Determine the [X, Y] coordinate at the center of the cell enclosing the given text.  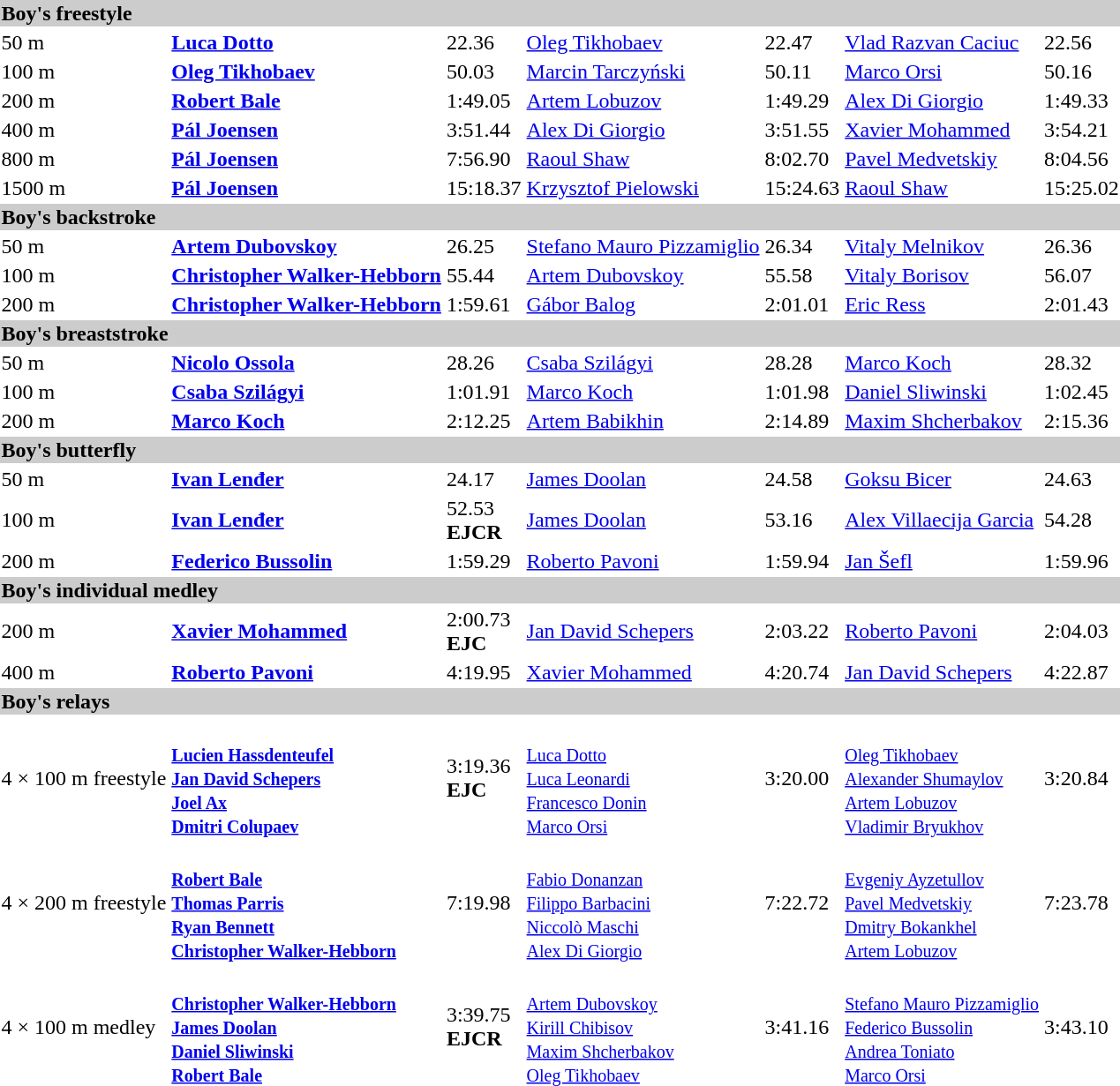
7:22.72 [802, 903]
4 × 200 m freestyle [84, 903]
4 × 100 m freestyle [84, 778]
Eric Ress [943, 304]
2:12.25 [484, 421]
26.25 [484, 246]
4:19.95 [484, 672]
1:59.29 [484, 561]
1:49.05 [484, 101]
Fabio DonanzanFilippo BarbaciniNiccolò MaschiAlex Di Giorgio [643, 903]
Luca Dotto [307, 42]
800 m [84, 159]
Alex Villaecija Garcia [943, 521]
50.11 [802, 71]
4:20.74 [802, 672]
1:01.91 [484, 392]
53.16 [802, 521]
8:02.70 [802, 159]
26.34 [802, 246]
Gábor Balog [643, 304]
28.26 [484, 363]
1:59.94 [802, 561]
Boy's individual medley [560, 590]
Jan Šefl [943, 561]
Boy's butterfly [560, 450]
Artem Lobuzov [643, 101]
Vitaly Borisov [943, 275]
22.36 [484, 42]
Oleg TikhobaevAlexander ShumaylovArtem LobuzovVladimir Bryukhov [943, 778]
55.58 [802, 275]
Robert Bale [307, 101]
1:01.98 [802, 392]
Boy's breaststroke [560, 333]
22.47 [802, 42]
Pavel Medvetskiy [943, 159]
2:14.89 [802, 421]
24.58 [802, 479]
Maxim Shcherbakov [943, 421]
50.03 [484, 71]
3:51.55 [802, 130]
3:51.44 [484, 130]
1:59.61 [484, 304]
Krzysztof Pielowski [643, 188]
52.53EJCR [484, 521]
2:03.22 [802, 632]
1:49.29 [802, 101]
2:01.01 [802, 304]
7:19.98 [484, 903]
Robert BaleThomas ParrisRyan BennettChristopher Walker-Hebborn [307, 903]
Vlad Razvan Caciuc [943, 42]
Evgeniy AyzetullovPavel MedvetskiyDmitry BokankhelArtem Lobuzov [943, 903]
15:24.63 [802, 188]
15:18.37 [484, 188]
3:19.36 EJC [484, 778]
Marcin Tarczyński [643, 71]
Daniel Sliwinski [943, 392]
Luca DottoLuca LeonardiFrancesco DoninMarco Orsi [643, 778]
Boy's freestyle [560, 13]
Federico Bussolin [307, 561]
Stefano Mauro Pizzamiglio [643, 246]
Vitaly Melnikov [943, 246]
24.17 [484, 479]
Goksu Bicer [943, 479]
55.44 [484, 275]
Boy's relays [560, 701]
Boy's backstroke [560, 217]
3:20.00 [802, 778]
Lucien HassdenteufelJan David SchepersJoel AxDmitri Colupaev [307, 778]
Nicolo Ossola [307, 363]
Marco Orsi [943, 71]
1500 m [84, 188]
28.28 [802, 363]
Artem Babikhin [643, 421]
7:56.90 [484, 159]
2:00.73EJC [484, 632]
